Find where the given text appears and provide that cell's center as [X, Y] coordinate. 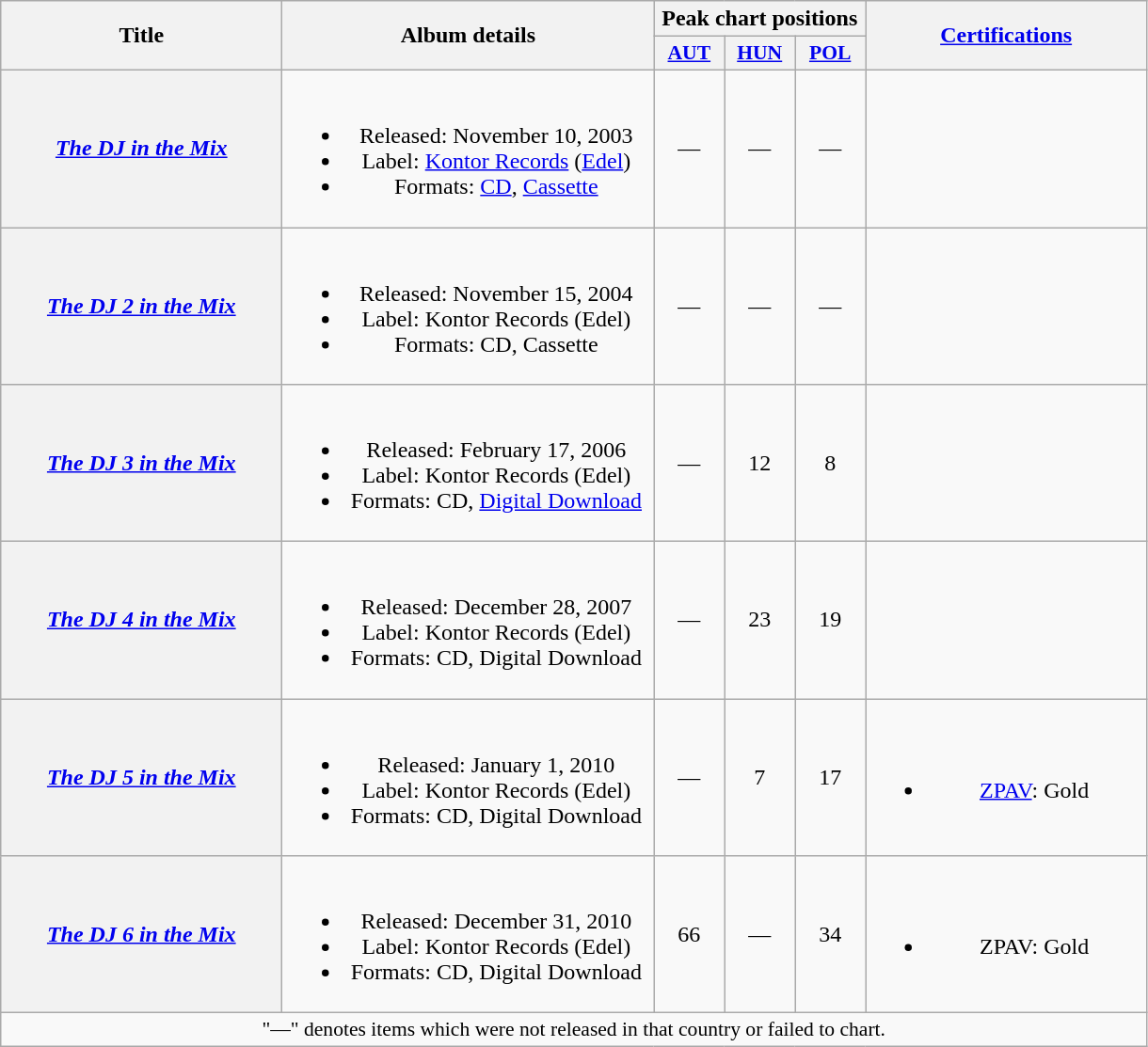
7 [760, 777]
The DJ 3 in the Mix [141, 463]
The DJ 5 in the Mix [141, 777]
The DJ 2 in the Mix [141, 307]
34 [830, 935]
The DJ 6 in the Mix [141, 935]
The DJ 4 in the Mix [141, 621]
Peak chart positions [760, 19]
Album details [469, 36]
66 [689, 935]
Certifications [1007, 36]
AUT [689, 54]
12 [760, 463]
The DJ in the Mix [141, 149]
Released: February 17, 2006Label: Kontor Records (Edel)Formats: CD, Digital Download [469, 463]
Released: December 31, 2010Label: Kontor Records (Edel)Formats: CD, Digital Download [469, 935]
17 [830, 777]
POL [830, 54]
23 [760, 621]
Released: November 10, 2003Label: Kontor Records (Edel)Formats: CD, Cassette [469, 149]
Released: December 28, 2007Label: Kontor Records (Edel)Formats: CD, Digital Download [469, 621]
HUN [760, 54]
Released: November 15, 2004Label: Kontor Records (Edel)Formats: CD, Cassette [469, 307]
Title [141, 36]
19 [830, 621]
Released: January 1, 2010Label: Kontor Records (Edel)Formats: CD, Digital Download [469, 777]
"—" denotes items which were not released in that country or failed to chart. [574, 1030]
8 [830, 463]
